Return [X, Y] of the center of cell containing provided text 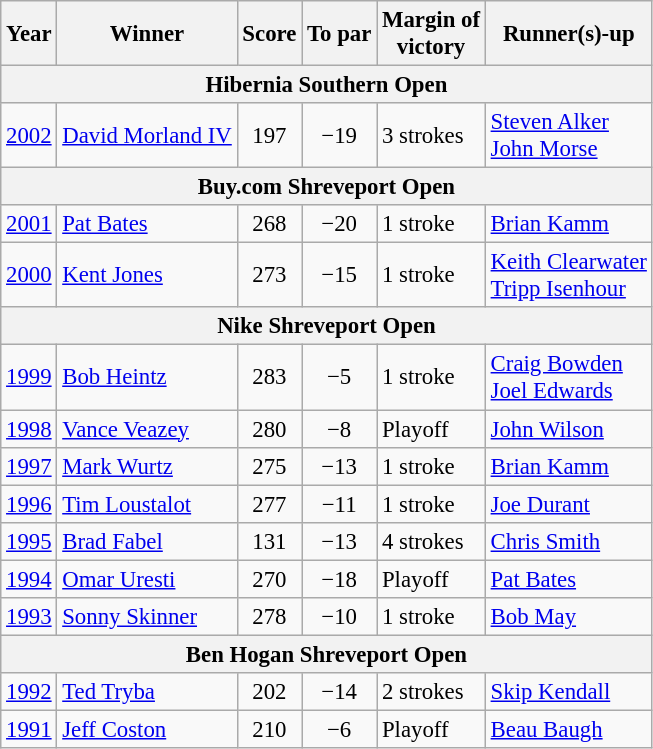
Buy.com Shreveport Open [326, 187]
−15 [340, 276]
4 strokes [432, 541]
273 [270, 276]
1996 [29, 504]
Jeff Coston [147, 729]
Brad Fabel [147, 541]
1998 [29, 429]
2 strokes [432, 692]
Mark Wurtz [147, 466]
Score [270, 34]
1991 [29, 729]
2002 [29, 136]
Year [29, 34]
Nike Shreveport Open [326, 327]
277 [270, 504]
275 [270, 466]
−19 [340, 136]
Skip Kendall [568, 692]
−8 [340, 429]
To par [340, 34]
Craig Bowden Joel Edwards [568, 378]
1994 [29, 579]
Steven Alker John Morse [568, 136]
Chris Smith [568, 541]
Hibernia Southern Open [326, 85]
270 [270, 579]
Winner [147, 34]
Ben Hogan Shreveport Open [326, 654]
Keith Clearwater Tripp Isenhour [568, 276]
280 [270, 429]
278 [270, 617]
Margin ofvictory [432, 34]
3 strokes [432, 136]
1995 [29, 541]
Joe Durant [568, 504]
−6 [340, 729]
Runner(s)-up [568, 34]
−18 [340, 579]
2001 [29, 224]
Bob May [568, 617]
210 [270, 729]
−11 [340, 504]
Bob Heintz [147, 378]
−20 [340, 224]
Vance Veazey [147, 429]
−5 [340, 378]
131 [270, 541]
Kent Jones [147, 276]
−14 [340, 692]
1999 [29, 378]
Sonny Skinner [147, 617]
Ted Tryba [147, 692]
John Wilson [568, 429]
1997 [29, 466]
1993 [29, 617]
Omar Uresti [147, 579]
1992 [29, 692]
2000 [29, 276]
268 [270, 224]
David Morland IV [147, 136]
Tim Loustalot [147, 504]
−10 [340, 617]
197 [270, 136]
283 [270, 378]
202 [270, 692]
Beau Baugh [568, 729]
